Find where the given text appears and provide that cell's center as [x, y] coordinate. 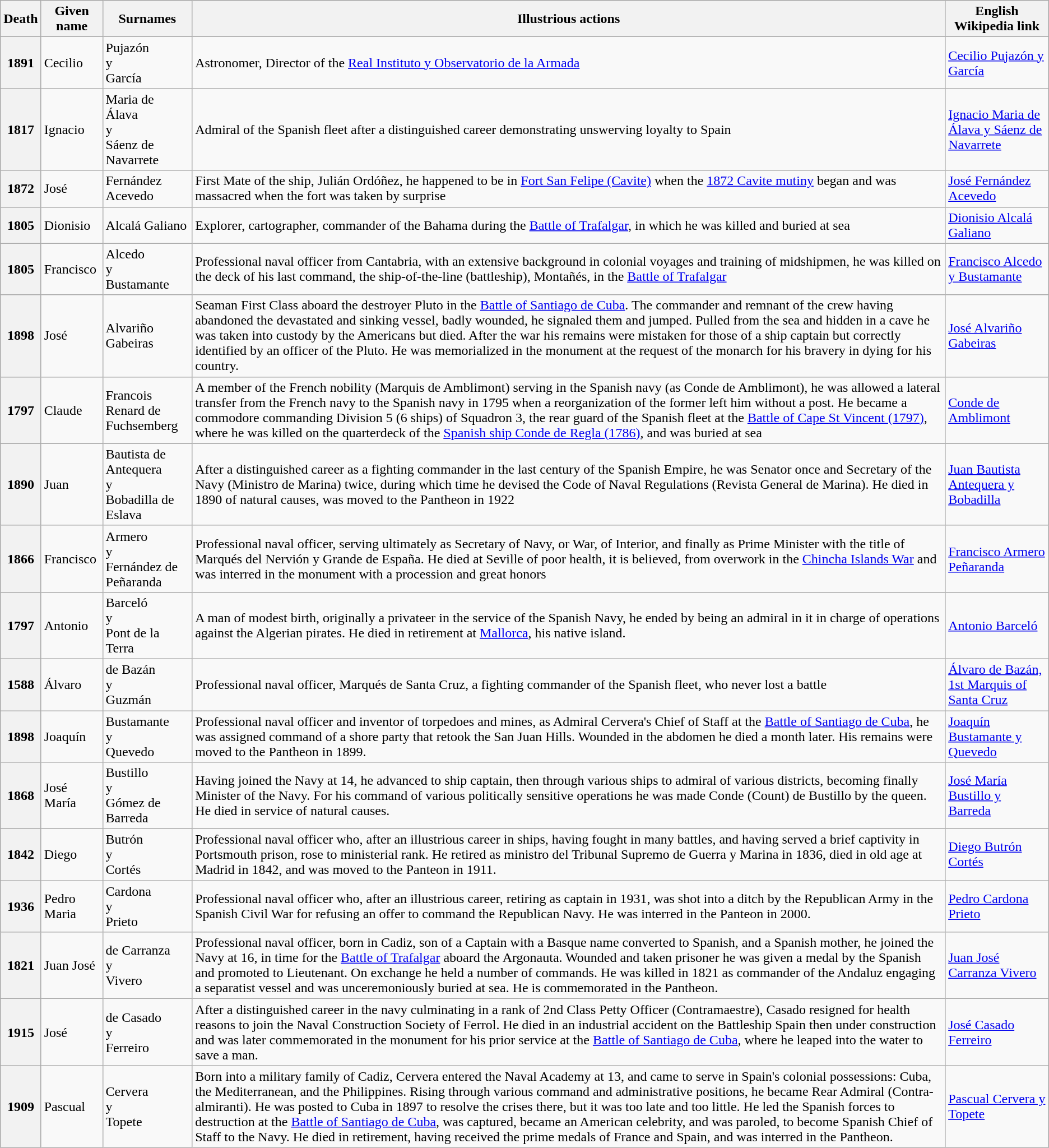
Diego Butrón Cortés [997, 855]
Cecilio Pujazón y García [997, 63]
CerverayTopete [147, 1107]
José Alvariño Gabeiras [997, 336]
Antonio Barceló [997, 626]
1842 [21, 855]
1890 [21, 484]
Pascual Cervera y Topete [997, 1107]
Admiral of the Spanish fleet after a distinguished career demonstrating unswerving loyalty to Spain [569, 129]
Astronomer, Director of the Real Instituto y Observatorio de la Armada [569, 63]
Juan José [72, 965]
BarcelóyPont de la Terra [147, 626]
1915 [21, 1033]
Alcalá Galiano [147, 225]
1866 [21, 558]
BustilloyGómez de Barreda [147, 796]
Death [21, 19]
Juan José Carranza Vivero [997, 965]
FrancoisRenard de Fuchsemberg [147, 410]
Illustrious actions [569, 19]
de CasadoyFerreiro [147, 1033]
AlvariñoGabeiras [147, 336]
1817 [21, 129]
English Wikipedia link [997, 19]
José María Bustillo y Barreda [997, 796]
Surnames [147, 19]
Joaquín [72, 737]
1821 [21, 965]
CardonayPrieto [147, 906]
1868 [21, 796]
Professional naval officer, Marqués de Santa Cruz, a fighting commander of the Spanish fleet, who never lost a battle [569, 684]
Juan Bautista Antequera y Bobadilla [997, 484]
PujazónyGarcía [147, 63]
1588 [21, 684]
Francisco Armero Peñaranda [997, 558]
ArmeroyFernández de Peñaranda [147, 558]
de BazányGuzmán [147, 684]
Bautista de AntequerayBobadilla de Eslava [147, 484]
Dionisio [72, 225]
Pedro Cardona Prieto [997, 906]
Joaquín Bustamante y Quevedo [997, 737]
Claude [72, 410]
Pedro Maria [72, 906]
Maria de ÁlavaySáenz de Navarrete [147, 129]
1936 [21, 906]
1909 [21, 1107]
de CarranzayVivero [147, 965]
Álvaro [72, 684]
FernándezAcevedo [147, 188]
José Casado Ferreiro [997, 1033]
BustamanteyQuevedo [147, 737]
Given name [72, 19]
Pascual [72, 1107]
Juan [72, 484]
Francisco Alcedo y Bustamante [997, 269]
Dionisio Alcalá Galiano [997, 225]
ButrónyCortés [147, 855]
Explorer, cartographer, commander of the Bahama during the Battle of Trafalgar, in which he was killed and buried at sea [569, 225]
1872 [21, 188]
Álvaro de Bazán, 1st Marquis of Santa Cruz [997, 684]
Ignacio [72, 129]
José Fernández Acevedo [997, 188]
Diego [72, 855]
Ignacio Maria de Álava y Sáenz de Navarrete [997, 129]
AlcedoyBustamante [147, 269]
Conde de Amblimont [997, 410]
José María [72, 796]
Cecilio [72, 63]
Antonio [72, 626]
1891 [21, 63]
